Extract the [x, y] coordinate from the center of the cell holding the provided text.  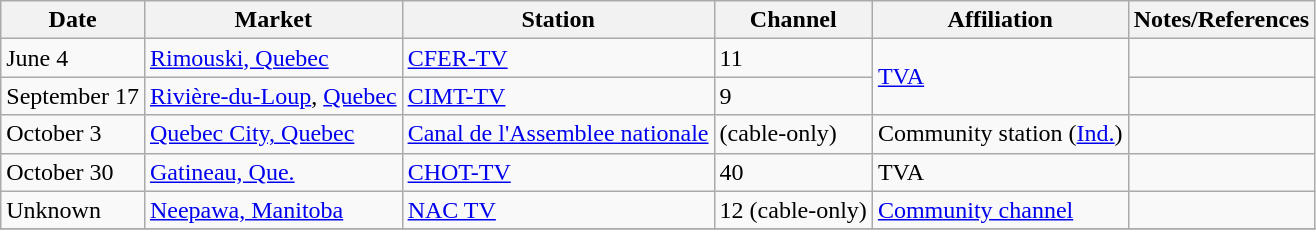
Unknown [73, 210]
CFER-TV [558, 58]
Notes/References [1222, 20]
Market [273, 20]
12 (cable-only) [793, 210]
Affiliation [1000, 20]
Community station (Ind.) [1000, 134]
40 [793, 172]
Quebec City, Quebec [273, 134]
CIMT-TV [558, 96]
Rimouski, Quebec [273, 58]
Station [558, 20]
Community channel [1000, 210]
NAC TV [558, 210]
CHOT-TV [558, 172]
September 17 [73, 96]
11 [793, 58]
Neepawa, Manitoba [273, 210]
October 30 [73, 172]
9 [793, 96]
June 4 [73, 58]
October 3 [73, 134]
Gatineau, Que. [273, 172]
Date [73, 20]
(cable-only) [793, 134]
Canal de l'Assemblee nationale [558, 134]
Rivière-du-Loup, Quebec [273, 96]
Channel [793, 20]
